Return [x, y] of the center of cell containing provided text 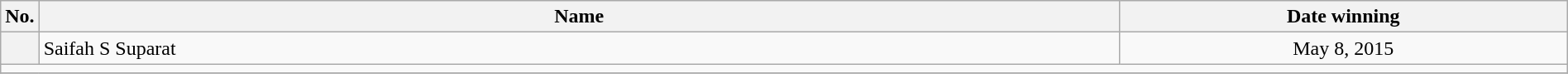
No. [20, 17]
Name [579, 17]
May 8, 2015 [1343, 48]
Date winning [1343, 17]
Saifah S Suparat [579, 48]
